Pinpoint the cell where the given text exists, returning its [X, Y] midpoint coordinate. 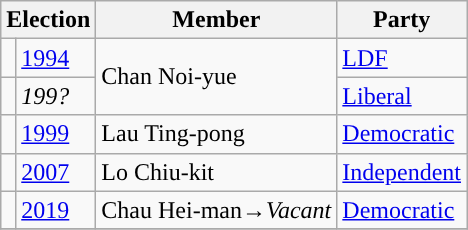
Lau Ting-pong [216, 134]
Election [48, 20]
2007 [56, 172]
Party [402, 20]
Chau Hei-man→Vacant [216, 210]
LDF [402, 58]
Lo Chiu-kit [216, 172]
Liberal [402, 96]
1999 [56, 134]
2019 [56, 210]
1994 [56, 58]
Member [216, 20]
199? [56, 96]
Independent [402, 172]
Chan Noi-yue [216, 77]
